From the cell containing the given text, extract its center point as [x, y] coordinate. 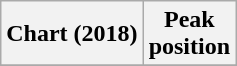
Peak position [189, 34]
Chart (2018) [72, 34]
